Identify which cell holds the provided text, then report its (x, y) central coordinate. 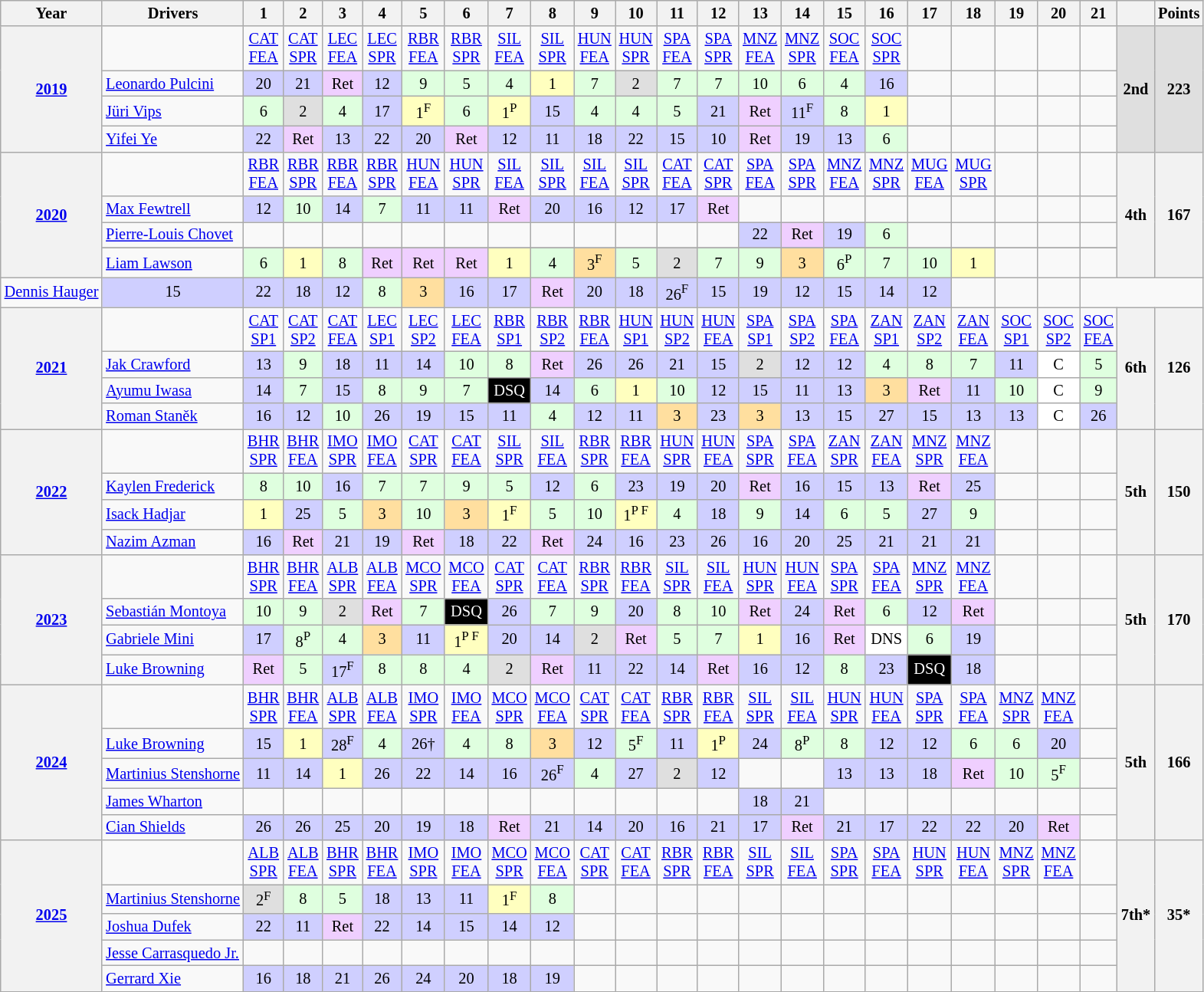
MUGFEA (929, 174)
2020 (52, 215)
RBRSP1 (510, 330)
2022 (52, 491)
ZANSP2 (929, 330)
RBRSP2 (553, 330)
Sebastián Montoya (173, 612)
Drivers (173, 13)
LECSP2 (423, 330)
CATSP2 (303, 330)
6P (845, 262)
HUNSP1 (636, 330)
Liam Lawson (173, 262)
Roman Staněk (173, 416)
150 (1179, 491)
Kaylen Frederick (173, 486)
Leonardo Pulcini (173, 84)
223 (1179, 89)
Jüri Vips (173, 110)
11F (802, 110)
ZANSP1 (886, 330)
2025 (52, 915)
LECSP1 (382, 330)
James Wharton (173, 801)
Nazim Azman (173, 542)
166 (1179, 762)
CATSP1 (264, 330)
Ayumu Iwasa (173, 390)
35* (1179, 915)
2023 (52, 619)
DNS (886, 639)
Jesse Carrasquedo Jr. (173, 953)
3F (595, 262)
7th* (1136, 915)
2F (264, 898)
Pierre-Louis Chovet (173, 235)
26† (423, 744)
126 (1179, 368)
Cian Shields (173, 827)
Max Fewtrell (173, 209)
170 (1179, 619)
HUNSP2 (677, 330)
SPASP1 (760, 330)
2024 (52, 762)
17F (343, 670)
Gabriele Mini (173, 639)
28F (343, 744)
SPASP2 (802, 330)
2nd (1136, 89)
Jak Crawford (173, 364)
SOCSP1 (1016, 330)
Joshua Dufek (173, 927)
Dennis Hauger (52, 293)
4th (1136, 215)
Gerrard Xie (173, 978)
Isack Hadjar (173, 514)
ZANSPR (845, 451)
MUGSPR (973, 174)
2019 (52, 89)
Points (1179, 13)
Year (52, 13)
6th (1136, 368)
Yifei Ye (173, 139)
SOCSPR (886, 48)
2021 (52, 368)
167 (1179, 215)
LECSPR (382, 48)
SOCSP2 (1059, 330)
